Pinpoint the cell where the given text exists, returning its (X, Y) midpoint coordinate. 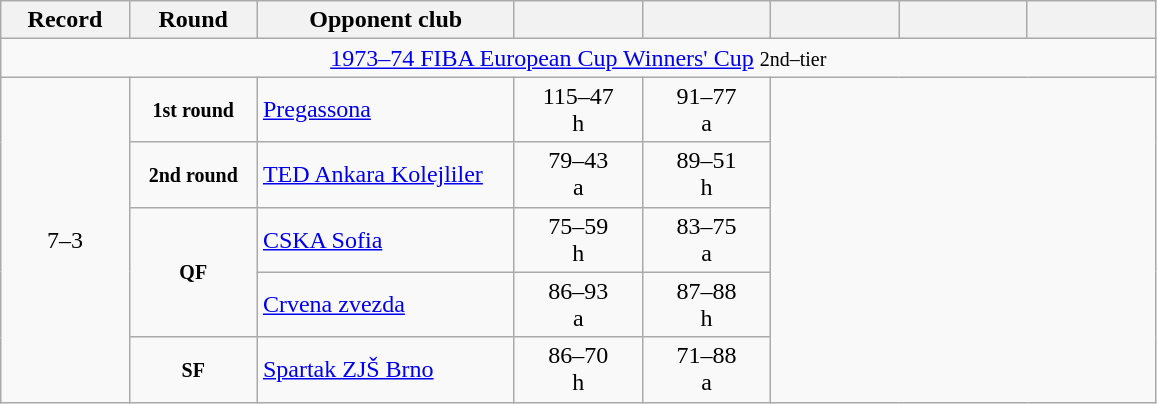
SF (193, 370)
QF (193, 272)
7–3 (65, 240)
91–77 a (706, 110)
Opponent club (386, 20)
115–47 h (578, 110)
CSKA Sofia (386, 240)
71–88 a (706, 370)
87–88 h (706, 304)
1973–74 FIBA European Cup Winners' Cup 2nd–tier (578, 58)
Record (65, 20)
89–51 h (706, 174)
Pregassona (386, 110)
2nd round (193, 174)
83–75 a (706, 240)
Spartak ZJŠ Brno (386, 370)
Round (193, 20)
75–59 h (578, 240)
86–70 h (578, 370)
79–43 a (578, 174)
TED Ankara Kolejliler (386, 174)
1st round (193, 110)
86–93 a (578, 304)
Crvena zvezda (386, 304)
